Detect which cell encompasses the target text, then output its [X, Y] center coordinate. 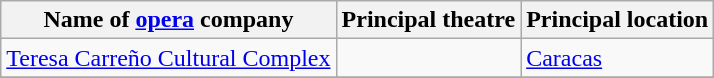
Principal theatre [428, 20]
Caracas [618, 58]
Principal location [618, 20]
Name of opera company [168, 20]
Teresa Carreño Cultural Complex [168, 58]
